Identify which cell holds the provided text, then report its (x, y) central coordinate. 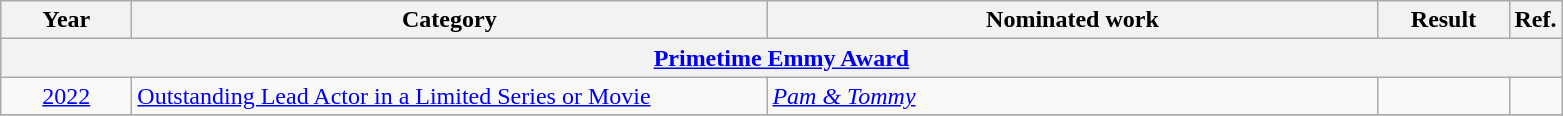
2022 (66, 96)
Ref. (1536, 20)
Pam & Tommy (1072, 96)
Category (450, 20)
Result (1444, 20)
Outstanding Lead Actor in a Limited Series or Movie (450, 96)
Year (66, 20)
Nominated work (1072, 20)
Primetime Emmy Award (782, 58)
